Search for the cell housing the specified text and yield its (x, y) center coordinate. 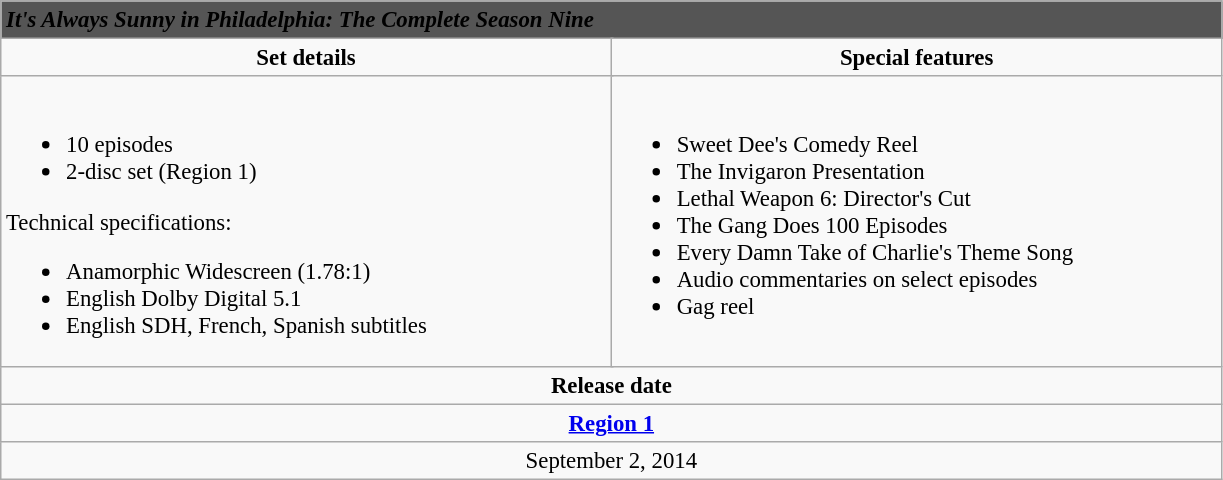
Special features (916, 58)
Region 1 (612, 423)
Release date (612, 386)
Set details (306, 58)
It's Always Sunny in Philadelphia: The Complete Season Nine (612, 20)
September 2, 2014 (612, 461)
